Provide the [x, y] coordinate of the cell's center where the given text is located.  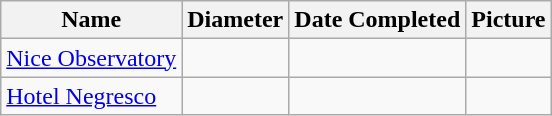
Hotel Negresco [92, 96]
Nice Observatory [92, 58]
Picture [508, 20]
Diameter [236, 20]
Date Completed [378, 20]
Name [92, 20]
